Identify which cell holds the provided text, then report its (x, y) central coordinate. 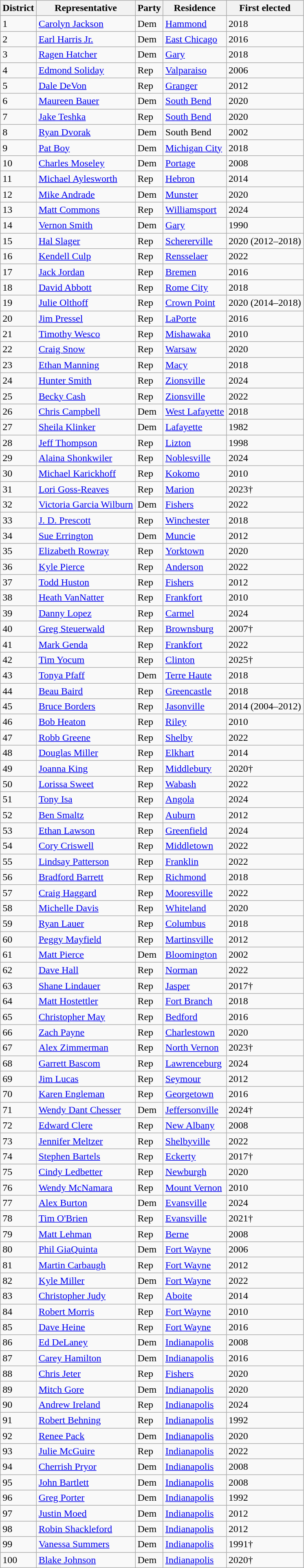
Bruce Borders (86, 707)
Jennifer Meltzer (86, 1141)
74 (18, 1156)
Granger (195, 86)
26 (18, 411)
Dave Hall (86, 970)
35 (18, 551)
98 (18, 1529)
Dave Heine (86, 1327)
55 (18, 861)
Georgetown (195, 1094)
North Vernon (195, 1048)
Portage (195, 163)
Mishawaka (195, 334)
Phil GiaQuinta (86, 1250)
Heath VanNatter (86, 598)
68 (18, 1063)
Muncie (195, 536)
Auburn (195, 815)
72 (18, 1125)
63 (18, 986)
Lori Goss-Reaves (86, 489)
Robin Shackleford (86, 1529)
22 (18, 349)
30 (18, 474)
Terre Haute (195, 675)
Mark Genda (86, 644)
Michigan City (195, 148)
Hal Slager (86, 241)
4 (18, 70)
Kyle Miller (86, 1281)
Edmond Soliday (86, 70)
Cherrish Pryor (86, 1467)
83 (18, 1296)
Rome City (195, 287)
Craig Haggard (86, 892)
2020 (2012–2018) (265, 241)
Newburgh (195, 1172)
6 (18, 101)
39 (18, 613)
45 (18, 707)
Mooresville (195, 892)
13 (18, 210)
100 (18, 1560)
Warsaw (195, 349)
Shane Lindauer (86, 986)
2024† (265, 1110)
Yorktown (195, 551)
Hebron (195, 179)
Shelbyville (195, 1141)
2020 (2014–2018) (265, 303)
Norman (195, 970)
Wendy Dant Chesser (86, 1110)
18 (18, 287)
57 (18, 892)
Joanna King (86, 769)
Beau Baird (86, 691)
David Abbott (86, 287)
Elkhart (195, 753)
Tim O'Brien (86, 1219)
43 (18, 675)
50 (18, 784)
Carey Hamilton (86, 1358)
86 (18, 1343)
Charlestown (195, 1032)
5 (18, 86)
3 (18, 55)
2 (18, 39)
Pat Boy (86, 148)
71 (18, 1110)
Greencastle (195, 691)
Munster (195, 194)
65 (18, 1017)
76 (18, 1188)
Wabash (195, 784)
Timothy Wesco (86, 334)
10 (18, 163)
New Albany (195, 1125)
91 (18, 1420)
Peggy Mayfield (86, 939)
Rensselaer (195, 256)
Schererville (195, 241)
85 (18, 1327)
Middletown (195, 846)
Alaina Shonkwiler (86, 458)
37 (18, 582)
Martinsville (195, 939)
Lawrenceburg (195, 1063)
49 (18, 769)
Maureen Bauer (86, 101)
Cory Criswell (86, 846)
2014 (2004–2012) (265, 707)
Victoria Garcia Wilburn (86, 505)
Charles Moseley (86, 163)
Richmond (195, 877)
9 (18, 148)
1991† (265, 1544)
Tony Isa (86, 799)
Earl Harris Jr. (86, 39)
51 (18, 799)
42 (18, 660)
56 (18, 877)
Kendell Culp (86, 256)
Elizabeth Rowray (86, 551)
41 (18, 644)
Blake Johnson (86, 1560)
Dale DeVon (86, 86)
Mike Andrade (86, 194)
21 (18, 334)
Jasonville (195, 707)
Kyle Pierce (86, 567)
67 (18, 1048)
Ethan Lawson (86, 830)
Franklin (195, 861)
1982 (265, 427)
Jim Lucas (86, 1079)
John Bartlett (86, 1482)
Greg Porter (86, 1498)
Jeffersonville (195, 1110)
Sue Errington (86, 536)
Edward Clere (86, 1125)
Party (149, 8)
Ryan Dvorak (86, 132)
99 (18, 1544)
87 (18, 1358)
29 (18, 458)
Bloomington (195, 955)
58 (18, 908)
Jasper (195, 986)
90 (18, 1405)
Sheila Klinker (86, 427)
Vanessa Summers (86, 1544)
95 (18, 1482)
Lafayette (195, 427)
Eckerty (195, 1156)
Justin Moed (86, 1513)
48 (18, 753)
Tonya Pfaff (86, 675)
33 (18, 520)
Representative (86, 8)
Greenfield (195, 830)
1990 (265, 225)
77 (18, 1203)
West Lafayette (195, 411)
Cindy Ledbetter (86, 1172)
Stephen Bartels (86, 1156)
23 (18, 365)
66 (18, 1032)
32 (18, 505)
Garrett Bascom (86, 1063)
7 (18, 117)
Chris Campbell (86, 411)
Michael Karickhoff (86, 474)
79 (18, 1234)
15 (18, 241)
Marion (195, 489)
Ed DeLaney (86, 1343)
Whiteland (195, 908)
80 (18, 1250)
53 (18, 830)
47 (18, 738)
60 (18, 939)
Craig Snow (86, 349)
Bradford Barrett (86, 877)
27 (18, 427)
Mount Vernon (195, 1188)
Matt Lehman (86, 1234)
Jeff Thompson (86, 442)
Alex Zimmerman (86, 1048)
Renee Pack (86, 1435)
8 (18, 132)
Williamsport (195, 210)
Zach Payne (86, 1032)
31 (18, 489)
Middlebury (195, 769)
73 (18, 1141)
93 (18, 1451)
Ben Smaltz (86, 815)
Matt Pierce (86, 955)
28 (18, 442)
25 (18, 396)
Kokomo (195, 474)
Angola (195, 799)
Crown Point (195, 303)
20 (18, 318)
J. D. Prescott (86, 520)
1 (18, 24)
19 (18, 303)
Winchester (195, 520)
Julie Olthoff (86, 303)
44 (18, 691)
Valparaiso (195, 70)
17 (18, 272)
Douglas Miller (86, 753)
40 (18, 629)
Robert Morris (86, 1312)
Ryan Lauer (86, 923)
Wendy McNamara (86, 1188)
Andrew Ireland (86, 1405)
62 (18, 970)
Fort Branch (195, 1001)
Jim Pressel (86, 318)
96 (18, 1498)
36 (18, 567)
District (18, 8)
Ethan Manning (86, 365)
LaPorte (195, 318)
34 (18, 536)
Danny Lopez (86, 613)
81 (18, 1265)
Clinton (195, 660)
Hammond (195, 24)
Mitch Gore (86, 1389)
Noblesville (195, 458)
Becky Cash (86, 396)
54 (18, 846)
97 (18, 1513)
88 (18, 1374)
Todd Huston (86, 582)
Berne (195, 1234)
Julie McGuire (86, 1451)
69 (18, 1079)
Bob Heaton (86, 722)
Karen Engleman (86, 1094)
Macy (195, 365)
46 (18, 722)
Lorissa Sweet (86, 784)
Riley (195, 722)
Lizton (195, 442)
52 (18, 815)
Matt Hostettler (86, 1001)
Residence (195, 8)
61 (18, 955)
Vernon Smith (86, 225)
Ragen Hatcher (86, 55)
Robb Greene (86, 738)
Matt Commons (86, 210)
82 (18, 1281)
Carmel (195, 613)
78 (18, 1219)
Lindsay Patterson (86, 861)
Robert Behning (86, 1420)
Bedford (195, 1017)
Shelby (195, 738)
Aboite (195, 1296)
Carolyn Jackson (86, 24)
2007† (265, 629)
12 (18, 194)
2021† (265, 1219)
Michael Aylesworth (86, 179)
Greg Steuerwald (86, 629)
Chris Jeter (86, 1374)
70 (18, 1094)
2025† (265, 660)
Columbus (195, 923)
1998 (265, 442)
Alex Burton (86, 1203)
24 (18, 380)
Hunter Smith (86, 380)
Michelle Davis (86, 908)
Seymour (195, 1079)
11 (18, 179)
Christopher Judy (86, 1296)
Anderson (195, 567)
Jack Jordan (86, 272)
94 (18, 1467)
Tim Yocum (86, 660)
92 (18, 1435)
Brownsburg (195, 629)
84 (18, 1312)
64 (18, 1001)
89 (18, 1389)
14 (18, 225)
Bremen (195, 272)
16 (18, 256)
59 (18, 923)
38 (18, 598)
Jake Teshka (86, 117)
First elected (265, 8)
Christopher May (86, 1017)
75 (18, 1172)
Martin Carbaugh (86, 1265)
East Chicago (195, 39)
